Determine the (X, Y) coordinate at the center of the cell enclosing the given text.  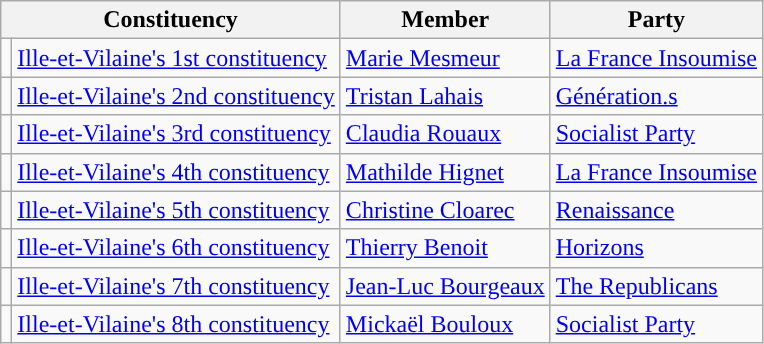
Ille-et-Vilaine's 6th constituency (176, 248)
Tristan Lahais (445, 96)
Renaissance (656, 210)
Thierry Benoit (445, 248)
Génération.s (656, 96)
Mickaël Bouloux (445, 324)
Party (656, 20)
Ille-et-Vilaine's 8th constituency (176, 324)
Jean-Luc Bourgeaux (445, 286)
Constituency (171, 20)
Claudia Rouaux (445, 134)
Mathilde Hignet (445, 172)
The Republicans (656, 286)
Ille-et-Vilaine's 2nd constituency (176, 96)
Horizons (656, 248)
Member (445, 20)
Christine Cloarec (445, 210)
Ille-et-Vilaine's 7th constituency (176, 286)
Ille-et-Vilaine's 1st constituency (176, 58)
Ille-et-Vilaine's 3rd constituency (176, 134)
Ille-et-Vilaine's 5th constituency (176, 210)
Marie Mesmeur (445, 58)
Ille-et-Vilaine's 4th constituency (176, 172)
